Return the [x, y] coordinate for the center point of the cell that contains the specified text.  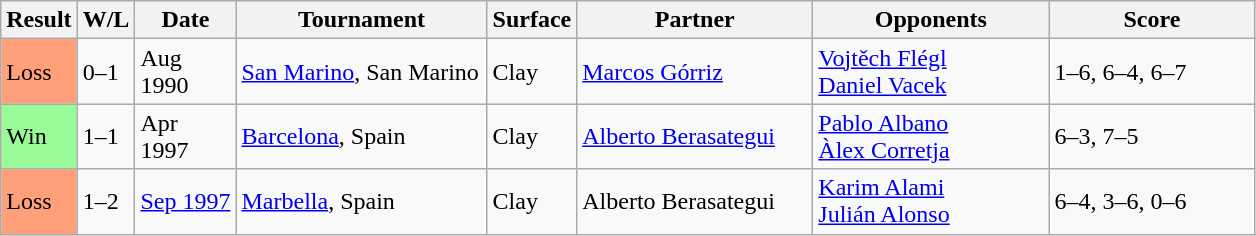
0–1 [106, 72]
6–4, 3–6, 0–6 [1152, 202]
1–2 [106, 202]
Opponents [931, 20]
1–1 [106, 136]
Surface [532, 20]
Sep 1997 [186, 202]
Marbella, Spain [362, 202]
1–6, 6–4, 6–7 [1152, 72]
Win [39, 136]
Aug 1990 [186, 72]
Pablo Albano Àlex Corretja [931, 136]
6–3, 7–5 [1152, 136]
Apr 1997 [186, 136]
Marcos Górriz [695, 72]
Date [186, 20]
Vojtěch Flégl Daniel Vacek [931, 72]
Score [1152, 20]
Barcelona, Spain [362, 136]
Karim Alami Julián Alonso [931, 202]
Tournament [362, 20]
W/L [106, 20]
Result [39, 20]
Partner [695, 20]
San Marino, San Marino [362, 72]
